Detect which cell encompasses the target text, then output its [x, y] center coordinate. 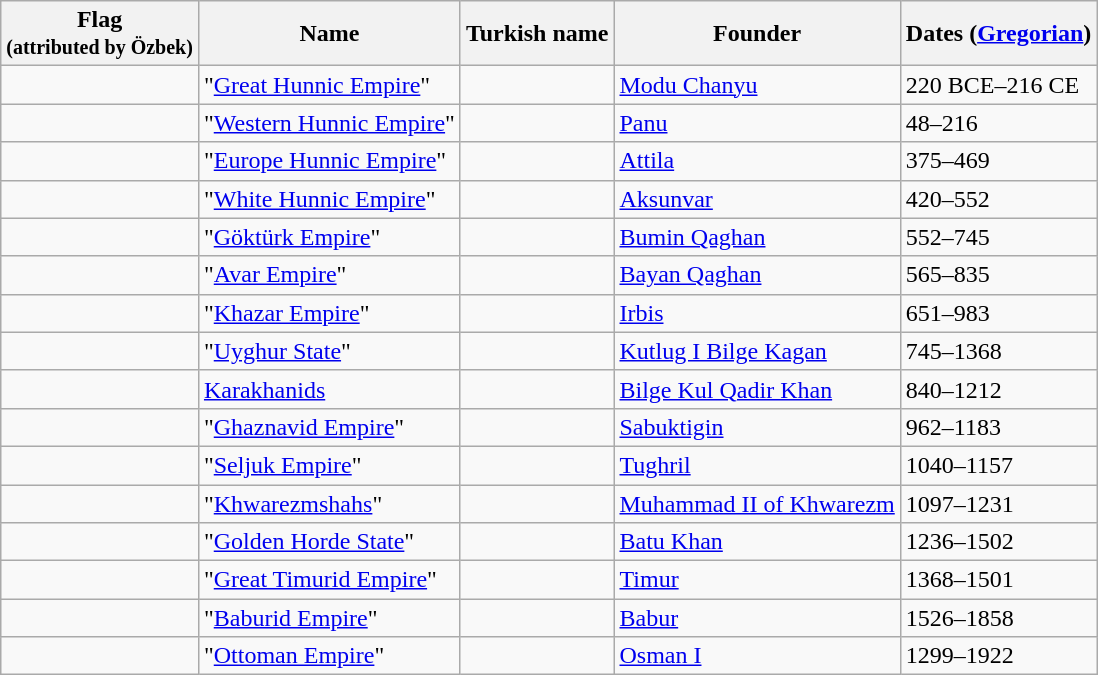
420–552 [998, 199]
Kutlug I Bilge Kagan [757, 351]
"Great Timurid Empire" [329, 580]
Aksunvar [757, 199]
Timur [757, 580]
"Avar Empire" [329, 275]
Babur [757, 618]
"Uyghur State" [329, 351]
Muhammad II of Khwarezm [757, 503]
552–745 [998, 237]
Karakhanids [329, 389]
1368–1501 [998, 580]
"Göktürk Empire" [329, 237]
Bumin Qaghan [757, 237]
840–1212 [998, 389]
"Western Hunnic Empire" [329, 123]
Batu Khan [757, 542]
Bayan Qaghan [757, 275]
Dates (Gregorian) [998, 34]
Tughril [757, 465]
1526–1858 [998, 618]
Bilge Kul Qadir Khan [757, 389]
1040–1157 [998, 465]
1236–1502 [998, 542]
1299–1922 [998, 656]
651–983 [998, 313]
Name [329, 34]
"Khazar Empire" [329, 313]
Founder [757, 34]
Turkish name [537, 34]
Irbis [757, 313]
"Ottoman Empire" [329, 656]
565–835 [998, 275]
"Great Hunnic Empire" [329, 85]
"Khwarezmshahs" [329, 503]
220 BCE–216 CE [998, 85]
375–469 [998, 161]
"Seljuk Empire" [329, 465]
"Baburid Empire" [329, 618]
Attila [757, 161]
"Europe Hunnic Empire" [329, 161]
Panu [757, 123]
"Ghaznavid Empire" [329, 427]
48–216 [998, 123]
"White Hunnic Empire" [329, 199]
1097–1231 [998, 503]
Osman I [757, 656]
Modu Chanyu [757, 85]
Flag(attributed by Özbek) [100, 34]
745–1368 [998, 351]
"Golden Horde State" [329, 542]
962–1183 [998, 427]
Sabuktigin [757, 427]
